From the cell containing the given text, extract its center point as (X, Y) coordinate. 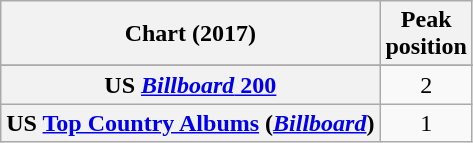
2 (426, 85)
Peak position (426, 34)
1 (426, 123)
US Top Country Albums (Billboard) (190, 123)
Chart (2017) (190, 34)
US Billboard 200 (190, 85)
